Pinpoint the cell where the given text exists, returning its (x, y) midpoint coordinate. 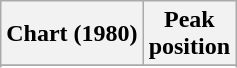
Chart (1980) (72, 34)
Peak position (189, 34)
